Identify which cell holds the provided text, then report its [X, Y] central coordinate. 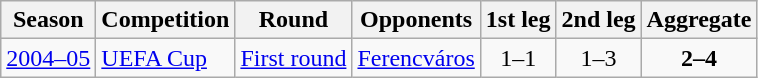
Round [294, 20]
Aggregate [699, 20]
Season [48, 20]
Ferencváros [416, 58]
Competition [166, 20]
1st leg [518, 20]
First round [294, 58]
2004–05 [48, 58]
UEFA Cup [166, 58]
1–1 [518, 58]
Opponents [416, 20]
1–3 [598, 58]
2–4 [699, 58]
2nd leg [598, 20]
